Detect which cell encompasses the target text, then output its [x, y] center coordinate. 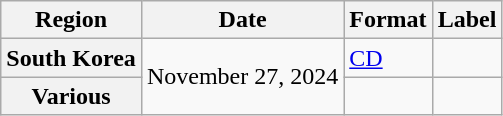
November 27, 2024 [242, 77]
Various [72, 96]
Label [467, 20]
CD [388, 58]
Date [242, 20]
South Korea [72, 58]
Format [388, 20]
Region [72, 20]
